Detect which cell encompasses the target text, then output its (X, Y) center coordinate. 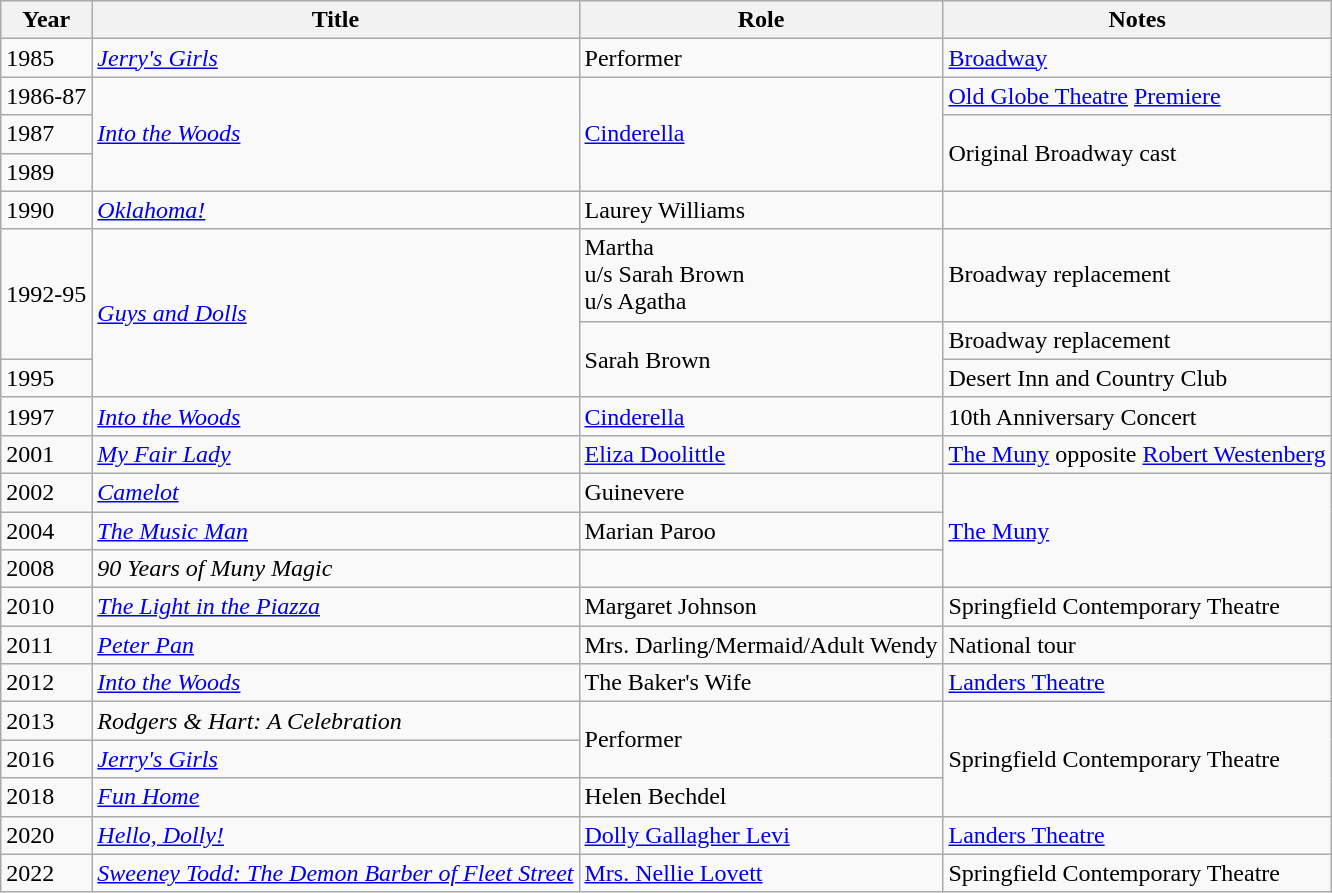
Mrs. Nellie Lovett (761, 873)
2018 (46, 797)
Laurey Williams (761, 210)
1990 (46, 210)
1989 (46, 172)
Broadway (1137, 58)
1995 (46, 378)
2013 (46, 721)
1992-95 (46, 294)
The Muny (1137, 530)
Sweeney Todd: The Demon Barber of Fleet Street (336, 873)
1987 (46, 134)
Oklahoma! (336, 210)
Year (46, 20)
Guinevere (761, 492)
2008 (46, 569)
2010 (46, 607)
Old Globe Theatre Premiere (1137, 96)
Margaret Johnson (761, 607)
Original Broadway cast (1137, 153)
1997 (46, 416)
2016 (46, 759)
2012 (46, 683)
Notes (1137, 20)
Desert Inn and Country Club (1137, 378)
90 Years of Muny Magic (336, 569)
Camelot (336, 492)
Sarah Brown (761, 359)
1985 (46, 58)
Hello, Dolly! (336, 835)
2001 (46, 454)
2020 (46, 835)
Helen Bechdel (761, 797)
1986-87 (46, 96)
National tour (1137, 645)
Fun Home (336, 797)
Guys and Dolls (336, 313)
10th Anniversary Concert (1137, 416)
2002 (46, 492)
Role (761, 20)
Peter Pan (336, 645)
Mrs. Darling/Mermaid/Adult Wendy (761, 645)
Marthau/s Sarah Brownu/s Agatha (761, 275)
2022 (46, 873)
My Fair Lady (336, 454)
The Music Man (336, 531)
The Baker's Wife (761, 683)
Marian Paroo (761, 531)
Title (336, 20)
The Muny opposite Robert Westenberg (1137, 454)
2011 (46, 645)
Rodgers & Hart: A Celebration (336, 721)
2004 (46, 531)
Dolly Gallagher Levi (761, 835)
Eliza Doolittle (761, 454)
The Light in the Piazza (336, 607)
